Capture the cell that displays the provided text and extract its [x, y] central coordinate. 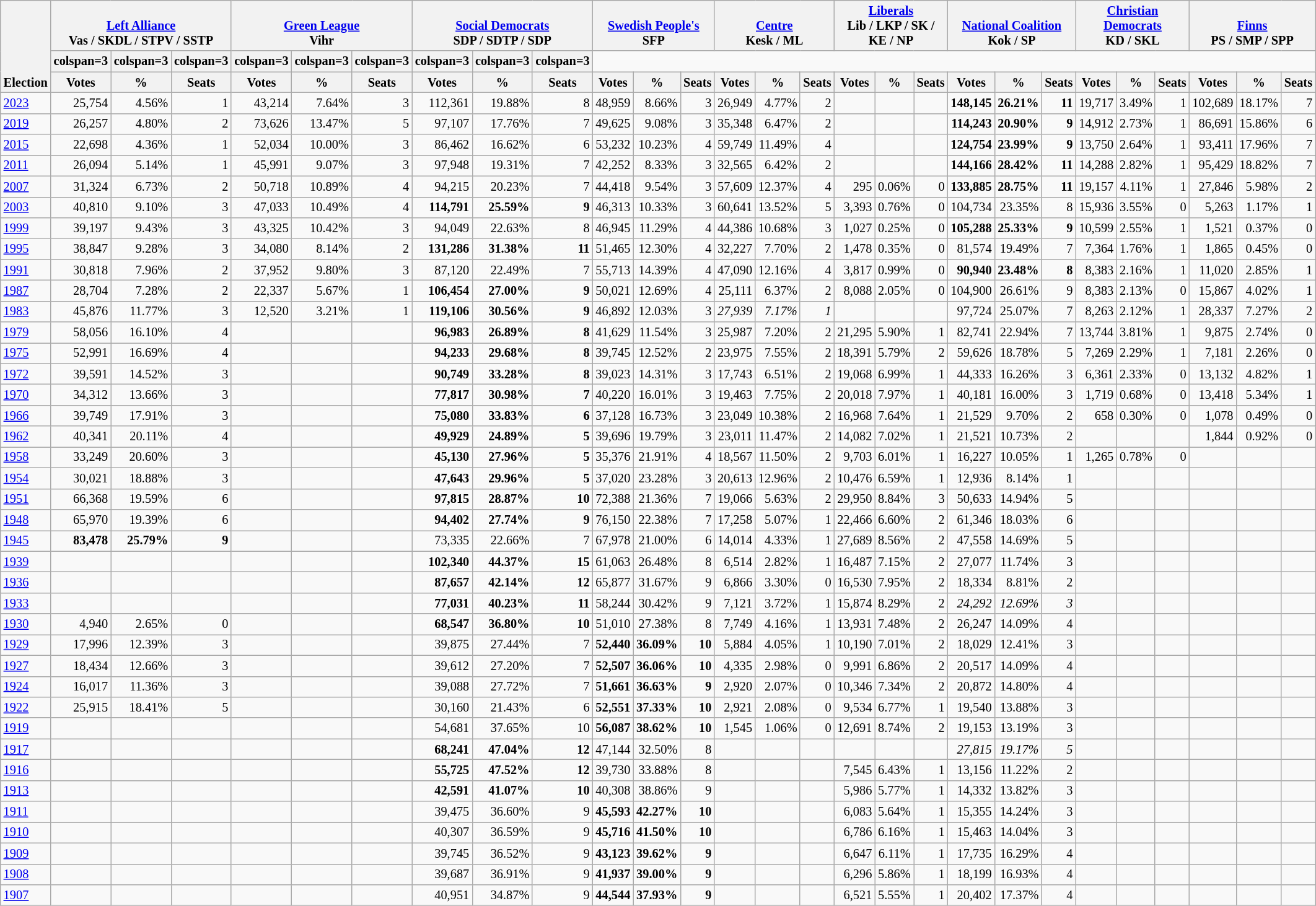
29,950 [854, 499]
83,478 [81, 541]
57,609 [735, 186]
6.77% [894, 707]
50,718 [261, 186]
40,810 [81, 207]
1.06% [778, 728]
14,082 [854, 437]
36.59% [502, 832]
22.49% [502, 270]
51,661 [613, 687]
1.17% [1259, 207]
26.48% [657, 562]
5.14% [141, 165]
39,591 [81, 374]
7,269 [1096, 353]
5.55% [894, 895]
25,987 [735, 333]
36.52% [502, 853]
5.98% [1259, 186]
30.56% [502, 311]
47,643 [442, 478]
96,983 [442, 333]
18.78% [1018, 353]
51,465 [613, 249]
20.90% [1018, 124]
14.24% [1018, 812]
1995 [26, 249]
2.65% [141, 624]
18.17% [1259, 103]
26.89% [502, 333]
1939 [26, 562]
16.93% [1018, 874]
19.31% [502, 165]
12.16% [778, 270]
27.72% [502, 687]
4.11% [1136, 186]
5.64% [894, 812]
31.67% [657, 582]
2019 [26, 124]
7,749 [735, 624]
4.82% [1259, 374]
26.61% [1018, 290]
1991 [26, 270]
36.80% [502, 624]
25.59% [502, 207]
8,088 [854, 290]
1966 [26, 416]
14.31% [657, 374]
18.41% [141, 707]
1972 [26, 374]
19.49% [1018, 249]
15,936 [1096, 207]
97,948 [442, 165]
6,514 [735, 562]
30,021 [81, 478]
23,975 [735, 353]
33.88% [657, 770]
38.62% [657, 728]
7.96% [141, 270]
59,626 [972, 353]
75,080 [442, 416]
14.80% [1018, 687]
19,717 [1096, 103]
21,521 [972, 437]
11.47% [778, 437]
41.07% [502, 791]
3,393 [854, 207]
46,892 [613, 311]
1958 [26, 457]
39,088 [442, 687]
1945 [26, 541]
1909 [26, 853]
16,227 [972, 457]
2.64% [1136, 145]
28.42% [1018, 165]
7.75% [778, 394]
47,144 [613, 749]
15,355 [972, 812]
72,388 [613, 499]
30,160 [442, 707]
16.10% [141, 333]
44,544 [613, 895]
18,391 [854, 353]
11.77% [141, 311]
38.86% [657, 791]
58,056 [81, 333]
4.56% [141, 103]
55,725 [442, 770]
1,027 [854, 228]
0.78% [1136, 457]
31,324 [81, 186]
10.23% [657, 145]
6,521 [854, 895]
44.37% [502, 562]
68,547 [442, 624]
28.87% [502, 499]
20,402 [972, 895]
9,703 [854, 457]
13.47% [322, 124]
4,940 [81, 624]
38,847 [81, 249]
16,968 [854, 416]
18,434 [81, 666]
27,689 [854, 541]
12.41% [1018, 645]
13.52% [778, 207]
26,247 [972, 624]
65,970 [81, 520]
1913 [26, 791]
76,150 [613, 520]
9.28% [141, 249]
2.33% [1136, 374]
51,010 [613, 624]
56,087 [613, 728]
97,107 [442, 124]
82,741 [972, 333]
2023 [26, 103]
29.96% [502, 478]
14,912 [1096, 124]
15 [563, 562]
5.86% [894, 874]
1954 [26, 478]
19,463 [735, 394]
1,865 [1213, 249]
35,376 [613, 457]
20,613 [735, 478]
8.74% [894, 728]
15,874 [854, 603]
2003 [26, 207]
30.98% [502, 394]
52,507 [613, 666]
26,949 [735, 103]
40,220 [613, 394]
2.08% [778, 707]
124,754 [972, 145]
37,020 [613, 478]
28.75% [1018, 186]
23.48% [1018, 270]
23.35% [1018, 207]
13,750 [1096, 145]
50,633 [972, 499]
45,876 [81, 311]
21,295 [854, 333]
6.16% [894, 832]
102,340 [442, 562]
2.73% [1136, 124]
73,626 [261, 124]
6.51% [778, 374]
46,945 [613, 228]
Social DemocratsSDP / SDTP / SDP [502, 25]
55,713 [613, 270]
65,877 [613, 582]
52,440 [613, 645]
2.98% [778, 666]
6,866 [735, 582]
14.04% [1018, 832]
47.04% [502, 749]
24,292 [972, 603]
10.38% [778, 416]
47,033 [261, 207]
1927 [26, 666]
39,875 [442, 645]
8.56% [894, 541]
10.05% [1018, 457]
8,263 [1096, 311]
7.34% [894, 687]
9,534 [854, 707]
2015 [26, 145]
National CoalitionKok / SP [1012, 25]
12.52% [657, 353]
14,288 [1096, 165]
14.39% [657, 270]
94,233 [442, 353]
5.63% [778, 499]
6,361 [1096, 374]
6.11% [894, 853]
1948 [26, 520]
13.88% [1018, 707]
94,215 [442, 186]
0.37% [1259, 228]
6.59% [894, 478]
25.79% [141, 541]
22.38% [657, 520]
10.49% [322, 207]
3.21% [322, 311]
2.05% [894, 290]
5.67% [322, 290]
1908 [26, 874]
9.70% [1018, 416]
49,929 [442, 437]
6.47% [778, 124]
2.12% [1136, 311]
12.39% [141, 645]
1,719 [1096, 394]
11.29% [657, 228]
6,083 [854, 812]
27.44% [502, 645]
11.49% [778, 145]
1933 [26, 603]
0.06% [894, 186]
2011 [26, 165]
8.84% [894, 499]
1,521 [1213, 228]
18.88% [141, 478]
295 [854, 186]
2,921 [735, 707]
7.55% [778, 353]
39,023 [613, 374]
20,018 [854, 394]
9.54% [657, 186]
87,657 [442, 582]
35,348 [735, 124]
144,166 [972, 165]
0.35% [894, 249]
1979 [26, 333]
19.79% [657, 437]
16,530 [854, 582]
6.99% [894, 374]
3,817 [854, 270]
41.50% [657, 832]
9.07% [322, 165]
18,334 [972, 582]
39.00% [657, 874]
112,361 [442, 103]
0.49% [1259, 416]
3.49% [1136, 103]
Swedish People'sSFP [654, 25]
33.28% [502, 374]
5.79% [894, 353]
22,698 [81, 145]
20.23% [502, 186]
39,612 [442, 666]
0.92% [1259, 437]
59,749 [735, 145]
6.60% [894, 520]
8.66% [657, 103]
45,991 [261, 165]
86,691 [1213, 124]
106,454 [442, 290]
36.91% [502, 874]
86,462 [442, 145]
20,872 [972, 687]
97,815 [442, 499]
27,077 [972, 562]
40,951 [442, 895]
27.38% [657, 624]
20.60% [141, 457]
23,049 [735, 416]
40,181 [972, 394]
90,749 [442, 374]
7.20% [778, 333]
43,123 [613, 853]
119,106 [442, 311]
87,120 [442, 270]
32,565 [735, 165]
1,265 [1096, 457]
7,181 [1213, 353]
32.50% [657, 749]
0.99% [894, 270]
42.14% [502, 582]
16.01% [657, 394]
1916 [26, 770]
18,567 [735, 457]
17.96% [1259, 145]
0.25% [894, 228]
50,021 [613, 290]
97,724 [972, 311]
1,478 [854, 249]
9.80% [322, 270]
52,991 [81, 353]
0.68% [1136, 394]
2.26% [1259, 353]
16,017 [81, 687]
105,288 [972, 228]
104,900 [972, 290]
41,937 [613, 874]
5,884 [735, 645]
11.22% [1018, 770]
20,517 [972, 666]
23,011 [735, 437]
3.81% [1136, 333]
LiberalsLib / LKP / SK / KE / NP [891, 25]
37.33% [657, 707]
81,574 [972, 249]
21.36% [657, 499]
Left AllianceVas / SKDL / STPV / SSTP [141, 25]
21.91% [657, 457]
5.07% [778, 520]
1999 [26, 228]
4.77% [778, 103]
34.87% [502, 895]
26,257 [81, 124]
22.94% [1018, 333]
14.94% [1018, 499]
6,786 [854, 832]
12.37% [778, 186]
41,629 [613, 333]
4.05% [778, 645]
21,529 [972, 416]
5.90% [894, 333]
31.38% [502, 249]
10.73% [1018, 437]
44,333 [972, 374]
10.00% [322, 145]
17.76% [502, 124]
7,545 [854, 770]
16.73% [657, 416]
24.89% [502, 437]
102,689 [1213, 103]
39,197 [81, 228]
Christian DemocratsKD / SKL [1133, 25]
26.21% [1018, 103]
94,049 [442, 228]
95,429 [1213, 165]
13.82% [1018, 791]
1929 [26, 645]
27.00% [502, 290]
12.03% [657, 311]
133,885 [972, 186]
7,121 [735, 603]
1919 [26, 728]
18.82% [1259, 165]
19,068 [854, 374]
40.23% [502, 603]
45,716 [613, 832]
14.69% [1018, 541]
6,647 [854, 853]
21.00% [657, 541]
4.36% [141, 145]
9,991 [854, 666]
1.76% [1136, 249]
25,915 [81, 707]
18,029 [972, 645]
6.37% [778, 290]
114,791 [442, 207]
9,875 [1213, 333]
27.74% [502, 520]
12,691 [854, 728]
45,130 [442, 457]
39,696 [613, 437]
6.43% [894, 770]
0.45% [1259, 249]
1,078 [1213, 416]
12,520 [261, 311]
3.30% [778, 582]
1983 [26, 311]
13,418 [1213, 394]
9.10% [141, 207]
19.59% [141, 499]
25,754 [81, 103]
7.70% [778, 249]
37,128 [613, 416]
1917 [26, 749]
3.55% [1136, 207]
42,591 [442, 791]
47,558 [972, 541]
27,939 [735, 311]
45,593 [613, 812]
4,335 [735, 666]
53,232 [613, 145]
5,986 [854, 791]
7.01% [894, 645]
2.55% [1136, 228]
7.97% [894, 394]
28,337 [1213, 311]
2.16% [1136, 270]
94,402 [442, 520]
1910 [26, 832]
21.43% [502, 707]
Election [26, 46]
20.11% [141, 437]
26,094 [81, 165]
14,014 [735, 541]
40,341 [81, 437]
6,296 [854, 874]
15.86% [1259, 124]
131,286 [442, 249]
90,940 [972, 270]
40,307 [442, 832]
33.83% [502, 416]
27.20% [502, 666]
8.29% [894, 603]
6.01% [894, 457]
16.29% [1018, 853]
2007 [26, 186]
27,846 [1213, 186]
Green LeagueVihr [322, 25]
1987 [26, 290]
68,241 [442, 749]
1907 [26, 895]
16.26% [1018, 374]
12,936 [972, 478]
22.63% [502, 228]
47,090 [735, 270]
39,687 [442, 874]
32,227 [735, 249]
4.02% [1259, 290]
4.33% [778, 541]
18,199 [972, 874]
34,080 [261, 249]
30.42% [657, 603]
61,063 [613, 562]
93,411 [1213, 145]
36.09% [657, 645]
104,734 [972, 207]
22.66% [502, 541]
22,466 [854, 520]
13.19% [1018, 728]
37,952 [261, 270]
66,368 [81, 499]
13,744 [1096, 333]
77,031 [442, 603]
7.27% [1259, 311]
148,145 [972, 103]
6.86% [894, 666]
10.89% [322, 186]
2.85% [1259, 270]
11.50% [778, 457]
42.27% [657, 812]
13.66% [141, 394]
58,244 [613, 603]
16,487 [854, 562]
15,867 [1213, 290]
1936 [26, 582]
3.72% [778, 603]
1924 [26, 687]
CentreKesk / ML [774, 25]
48,959 [613, 103]
43,325 [261, 228]
13,132 [1213, 374]
9.08% [657, 124]
61,346 [972, 520]
25,111 [735, 290]
17.91% [141, 416]
30,818 [81, 270]
19,157 [1096, 186]
2.13% [1136, 290]
11.74% [1018, 562]
29.68% [502, 353]
7.17% [778, 311]
2.07% [778, 687]
14,332 [972, 791]
52,551 [613, 707]
13,156 [972, 770]
19,153 [972, 728]
10,476 [854, 478]
1951 [26, 499]
19.17% [1018, 749]
17,735 [972, 853]
15,463 [972, 832]
2.29% [1136, 353]
1,844 [1213, 437]
34,312 [81, 394]
37.93% [657, 895]
39,749 [81, 416]
4.80% [141, 124]
42,252 [613, 165]
7.48% [894, 624]
1911 [26, 812]
2.74% [1259, 333]
27,815 [972, 749]
60,641 [735, 207]
11.54% [657, 333]
44,418 [613, 186]
39,475 [442, 812]
17,996 [81, 645]
39,730 [613, 770]
7.95% [894, 582]
10,599 [1096, 228]
17,743 [735, 374]
1975 [26, 353]
2,920 [735, 687]
0.30% [1136, 416]
19,066 [735, 499]
114,243 [972, 124]
8.33% [657, 165]
77,817 [442, 394]
46,313 [613, 207]
52,034 [261, 145]
19.39% [141, 520]
19,540 [972, 707]
1922 [26, 707]
1970 [26, 394]
12.30% [657, 249]
36.06% [657, 666]
40,308 [613, 791]
25.33% [1018, 228]
73,335 [442, 541]
22,337 [261, 290]
17.37% [1018, 895]
1962 [26, 437]
23.28% [657, 478]
36.63% [657, 687]
7.15% [894, 562]
27.96% [502, 457]
9.43% [141, 228]
43,214 [261, 103]
11,020 [1213, 270]
36.60% [502, 812]
11.36% [141, 687]
54,681 [442, 728]
25.07% [1018, 311]
16.62% [502, 145]
44,386 [735, 228]
12.66% [141, 666]
5.77% [894, 791]
17,258 [735, 520]
7,364 [1096, 249]
8.81% [1018, 582]
FinnsPS / SMP / SPP [1252, 25]
5.34% [1259, 394]
47.52% [502, 770]
4.16% [778, 624]
658 [1096, 416]
10.42% [322, 228]
10,190 [854, 645]
6.42% [778, 165]
33,249 [81, 457]
28,704 [81, 290]
49,625 [613, 124]
37.65% [502, 728]
19.88% [502, 103]
0.76% [894, 207]
7.28% [141, 290]
10.68% [778, 228]
16.69% [141, 353]
39.62% [657, 853]
12.96% [778, 478]
16.00% [1018, 394]
13,931 [854, 624]
6.73% [141, 186]
14.52% [141, 374]
67,978 [613, 541]
1930 [26, 624]
10,346 [854, 687]
5,263 [1213, 207]
7.02% [894, 437]
10.33% [657, 207]
18.03% [1018, 520]
23.99% [1018, 145]
1,545 [735, 728]
